Return (x, y) of the center of cell containing provided text 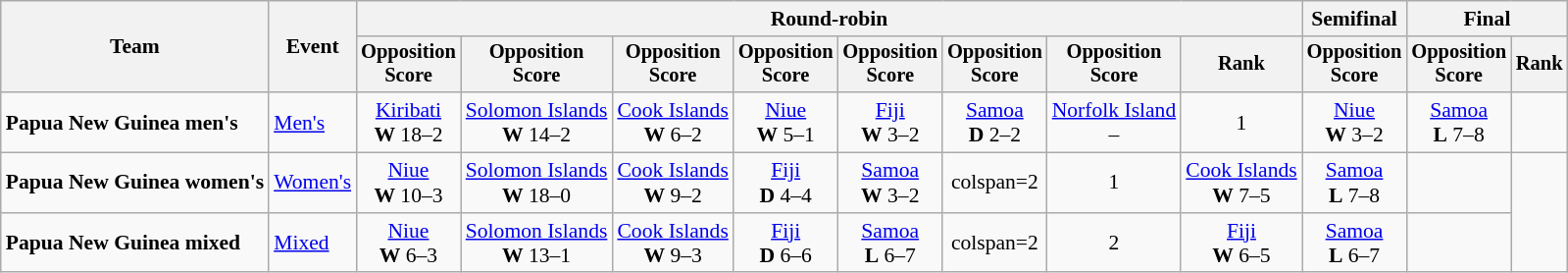
Event (312, 47)
Women's (312, 183)
FijiW 3–2 (890, 122)
FijiD 4–4 (786, 183)
Solomon IslandsW 13–1 (537, 244)
Round-robin (830, 19)
KiribatiW 18–2 (408, 122)
FijiW 6–5 (1241, 244)
Cook IslandsW 7–5 (1241, 183)
FijiD 6–6 (786, 244)
Semifinal (1355, 19)
NiueW 3–2 (1355, 122)
Cook IslandsW 9–3 (673, 244)
NiueW 5–1 (786, 122)
Cook IslandsW 9–2 (673, 183)
Men's (312, 122)
NiueW 10–3 (408, 183)
NiueW 6–3 (408, 244)
Papua New Guinea men's (135, 122)
Solomon IslandsW 14–2 (537, 122)
Cook IslandsW 6–2 (673, 122)
Team (135, 47)
Papua New Guinea women's (135, 183)
SamoaD 2–2 (994, 122)
SamoaW 3–2 (890, 183)
Final (1487, 19)
2 (1114, 244)
Norfolk Island – (1114, 122)
Mixed (312, 244)
Solomon IslandsW 18–0 (537, 183)
Papua New Guinea mixed (135, 244)
